Output the (x, y) coordinate of the center of the cell containing the given text.  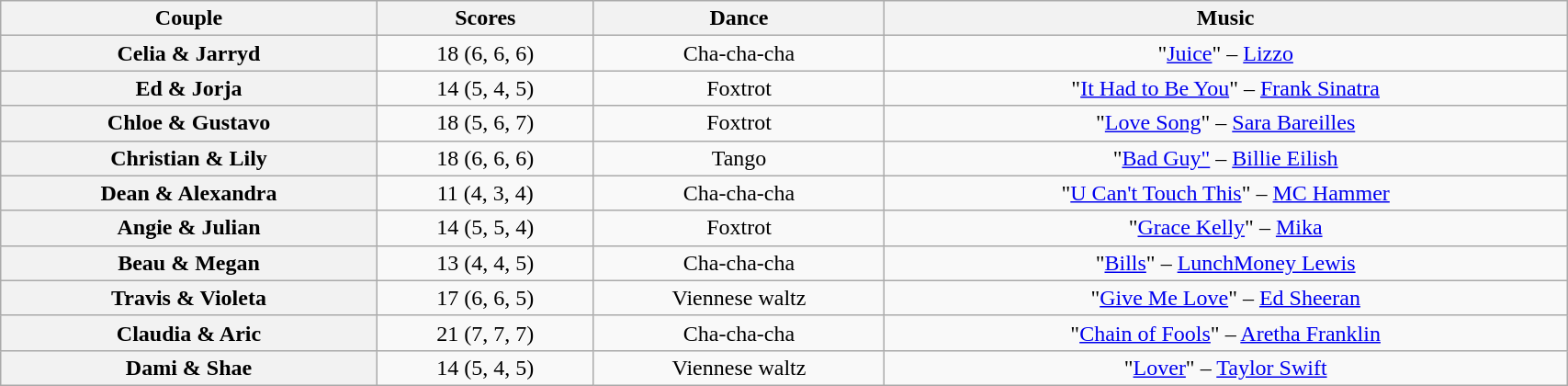
18 (5, 6, 7) (485, 123)
Chloe & Gustavo (189, 123)
"Love Song" – Sara Bareilles (1225, 123)
21 (7, 7, 7) (485, 333)
Christian & Lily (189, 158)
Dance (739, 18)
"It Had to Be You" – Frank Sinatra (1225, 88)
Angie & Julian (189, 228)
Ed & Jorja (189, 88)
"U Can't Touch This" – MC Hammer (1225, 193)
"Lover" – Taylor Swift (1225, 368)
Scores (485, 18)
17 (6, 6, 5) (485, 298)
"Chain of Fools" – Aretha Franklin (1225, 333)
Tango (739, 158)
Celia & Jarryd (189, 53)
"Juice" – Lizzo (1225, 53)
Music (1225, 18)
Couple (189, 18)
"Bad Guy" – Billie Eilish (1225, 158)
Travis & Violeta (189, 298)
Claudia & Aric (189, 333)
"Give Me Love" – Ed Sheeran (1225, 298)
13 (4, 4, 5) (485, 263)
"Grace Kelly" – Mika (1225, 228)
14 (5, 5, 4) (485, 228)
"Bills" – LunchMoney Lewis (1225, 263)
Beau & Megan (189, 263)
11 (4, 3, 4) (485, 193)
Dami & Shae (189, 368)
Dean & Alexandra (189, 193)
